Scan for the cell matching the given text and deliver its [X, Y] coordinate at center. 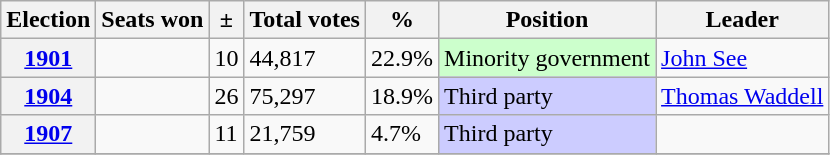
10 [226, 58]
John See [742, 58]
± [226, 20]
44,817 [305, 58]
Minority government [548, 58]
Total votes [305, 20]
% [402, 20]
1907 [48, 134]
4.7% [402, 134]
Seats won [152, 20]
Leader [742, 20]
75,297 [305, 96]
Thomas Waddell [742, 96]
26 [226, 96]
1904 [48, 96]
18.9% [402, 96]
Election [48, 20]
21,759 [305, 134]
Position [548, 20]
1901 [48, 58]
11 [226, 134]
22.9% [402, 58]
